Find where the given text appears and provide that cell's center as [X, Y] coordinate. 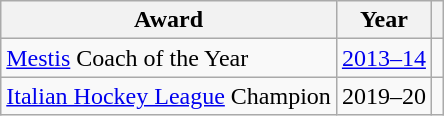
Mestis Coach of the Year [169, 58]
Award [169, 20]
Italian Hockey League Champion [169, 96]
2019–20 [384, 96]
Year [384, 20]
2013–14 [384, 58]
